Extract the [X, Y] coordinate from the center of the cell holding the provided text.  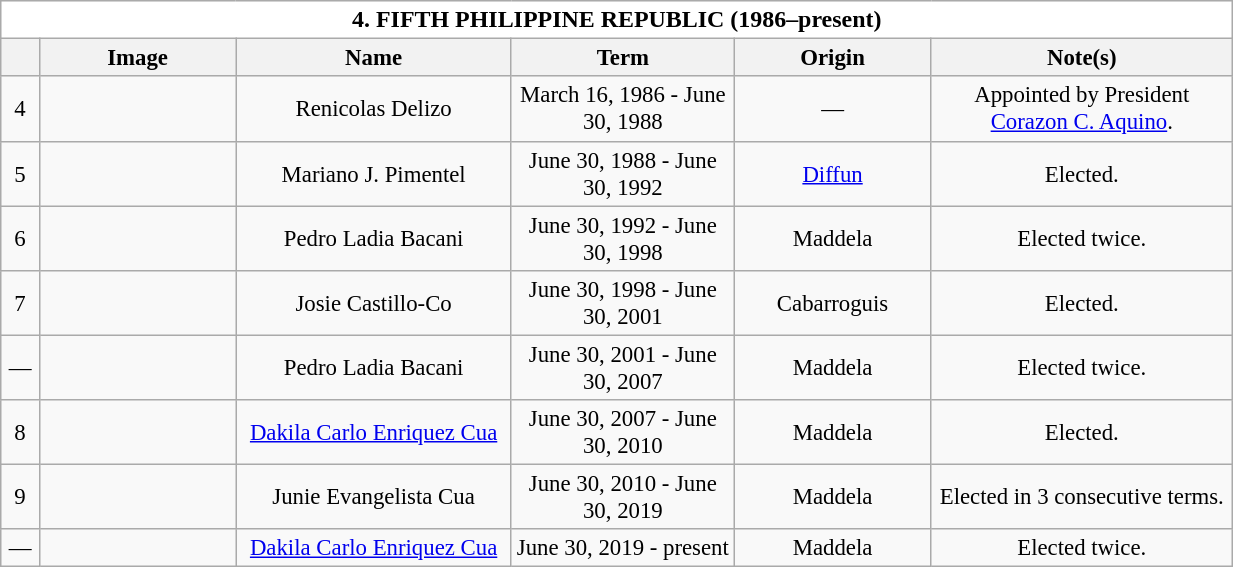
June 30, 2001 - June 30, 2007 [622, 368]
March 16, 1986 - June 30, 1988 [622, 110]
8 [20, 432]
Origin [832, 58]
4. FIFTH PHILIPPINE REPUBLIC (1986–present) [617, 20]
Cabarroguis [832, 302]
4 [20, 110]
June 30, 2010 - June 30, 2019 [622, 496]
Junie Evangelista Cua [374, 496]
9 [20, 496]
June 30, 2019 - present [622, 548]
6 [20, 238]
Name [374, 58]
Josie Castillo-Co [374, 302]
Image [138, 58]
Term [622, 58]
June 30, 1992 - June 30, 1998 [622, 238]
June 30, 2007 - June 30, 2010 [622, 432]
June 30, 1998 - June 30, 2001 [622, 302]
Appointed by President Corazon C. Aquino. [1082, 110]
Mariano J. Pimentel [374, 174]
7 [20, 302]
Renicolas Delizo [374, 110]
5 [20, 174]
June 30, 1988 - June 30, 1992 [622, 174]
Diffun [832, 174]
Elected in 3 consecutive terms. [1082, 496]
Note(s) [1082, 58]
